Output the [X, Y] coordinate of the center of the cell containing the given text.  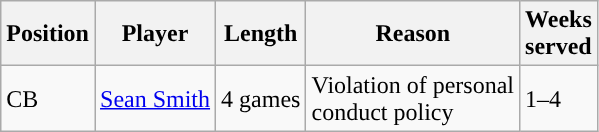
Position [48, 34]
Player [154, 34]
Violation of personalconduct policy [413, 98]
4 games [261, 98]
Weeksserved [559, 34]
Sean Smith [154, 98]
CB [48, 98]
Length [261, 34]
1–4 [559, 98]
Reason [413, 34]
